Locate the cell with the specified text and output its [x, y] center coordinate. 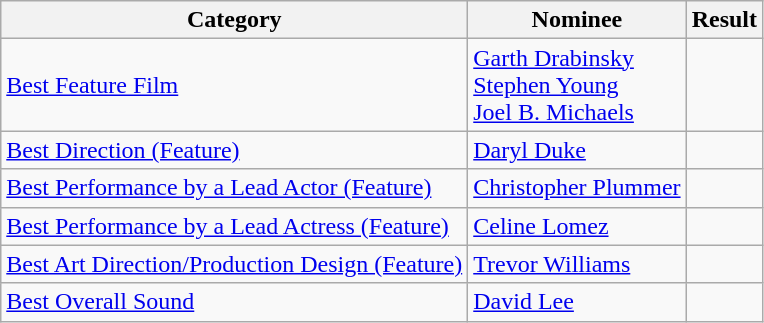
Nominee [577, 20]
Best Direction (Feature) [234, 150]
David Lee [577, 302]
Trevor Williams [577, 264]
Best Overall Sound [234, 302]
Garth DrabinskyStephen YoungJoel B. Michaels [577, 85]
Result [724, 20]
Category [234, 20]
Celine Lomez [577, 226]
Christopher Plummer [577, 188]
Best Feature Film [234, 85]
Best Performance by a Lead Actress (Feature) [234, 226]
Best Art Direction/Production Design (Feature) [234, 264]
Daryl Duke [577, 150]
Best Performance by a Lead Actor (Feature) [234, 188]
